Find where the given text appears and provide that cell's center as [X, Y] coordinate. 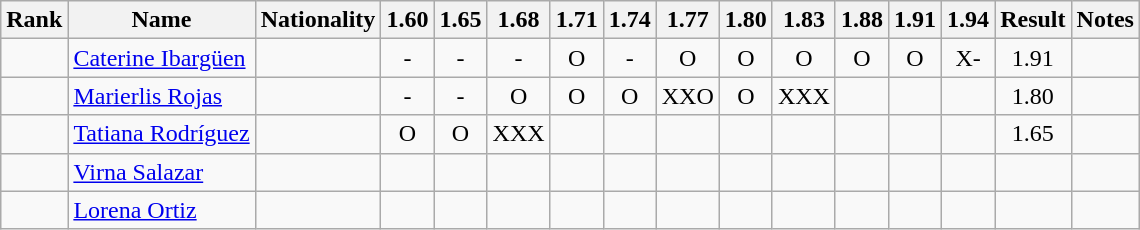
Name [162, 20]
1.71 [576, 20]
1.88 [862, 20]
1.77 [688, 20]
1.60 [408, 20]
X- [968, 58]
Result [1033, 20]
1.94 [968, 20]
1.68 [518, 20]
Nationality [318, 20]
Caterine Ibargüen [162, 58]
Lorena Ortiz [162, 210]
Virna Salazar [162, 172]
Notes [1105, 20]
Marierlis Rojas [162, 96]
1.74 [630, 20]
XXO [688, 96]
1.83 [804, 20]
Tatiana Rodríguez [162, 134]
Rank [34, 20]
